Locate the cell with the specified text and output its (X, Y) center coordinate. 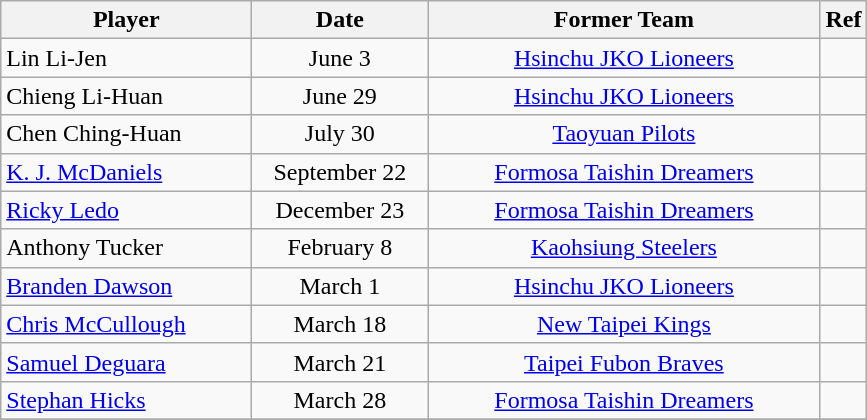
Lin Li-Jen (126, 58)
Chris McCullough (126, 324)
February 8 (340, 248)
Samuel Deguara (126, 362)
Chen Ching-Huan (126, 134)
July 30 (340, 134)
Chieng Li-Huan (126, 96)
Player (126, 20)
Anthony Tucker (126, 248)
Taoyuan Pilots (624, 134)
December 23 (340, 210)
K. J. McDaniels (126, 172)
Date (340, 20)
September 22 (340, 172)
Ref (844, 20)
Former Team (624, 20)
Kaohsiung Steelers (624, 248)
June 29 (340, 96)
Taipei Fubon Braves (624, 362)
March 28 (340, 400)
Branden Dawson (126, 286)
March 21 (340, 362)
Ricky Ledo (126, 210)
March 18 (340, 324)
Stephan Hicks (126, 400)
June 3 (340, 58)
March 1 (340, 286)
New Taipei Kings (624, 324)
